Provide the [x, y] coordinate of the cell's center where the given text is located.  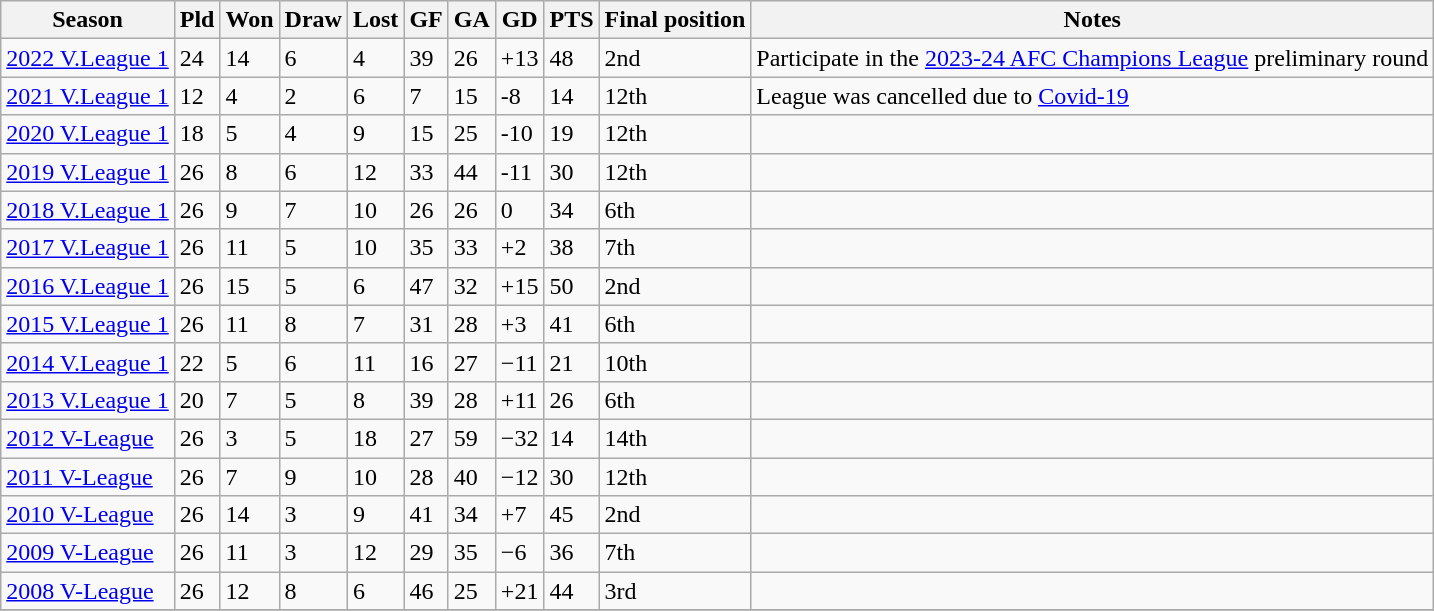
+21 [520, 591]
2020 V.League 1 [88, 134]
19 [572, 134]
47 [426, 286]
GA [472, 20]
36 [572, 553]
40 [472, 477]
31 [426, 324]
+13 [520, 58]
GD [520, 20]
48 [572, 58]
10th [675, 362]
2019 V.League 1 [88, 172]
GF [426, 20]
−6 [520, 553]
45 [572, 515]
Final position [675, 20]
2015 V.League 1 [88, 324]
Participate in the 2023-24 AFC Champions League preliminary round [1092, 58]
2017 V.League 1 [88, 248]
29 [426, 553]
38 [572, 248]
24 [197, 58]
59 [472, 438]
PTS [572, 20]
−11 [520, 362]
+2 [520, 248]
46 [426, 591]
+11 [520, 400]
League was cancelled due to Covid-19 [1092, 96]
2014 V.League 1 [88, 362]
2008 V-League [88, 591]
3rd [675, 591]
2011 V-League [88, 477]
2022 V.League 1 [88, 58]
Draw [313, 20]
20 [197, 400]
-11 [520, 172]
Season [88, 20]
2021 V.League 1 [88, 96]
−12 [520, 477]
16 [426, 362]
2013 V.League 1 [88, 400]
14th [675, 438]
2009 V-League [88, 553]
50 [572, 286]
−32 [520, 438]
2010 V-League [88, 515]
Pld [197, 20]
Lost [375, 20]
32 [472, 286]
Won [250, 20]
+15 [520, 286]
2012 V-League [88, 438]
22 [197, 362]
2018 V.League 1 [88, 210]
21 [572, 362]
-10 [520, 134]
-8 [520, 96]
+3 [520, 324]
2016 V.League 1 [88, 286]
+7 [520, 515]
Notes [1092, 20]
2 [313, 96]
0 [520, 210]
